Find where the given text appears and provide that cell's center as [X, Y] coordinate. 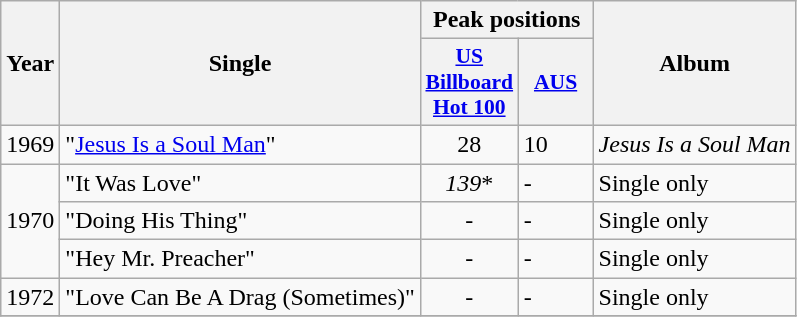
1970 [30, 221]
10 [556, 144]
"Love Can Be A Drag (Sometimes)" [240, 297]
Peak positions [506, 20]
"Hey Mr. Preacher" [240, 259]
1972 [30, 297]
"Jesus Is a Soul Man" [240, 144]
AUS [556, 82]
28 [469, 144]
Single [240, 64]
1969 [30, 144]
Jesus Is a Soul Man [694, 144]
Year [30, 64]
"It Was Love" [240, 183]
Album [694, 64]
"Doing His Thing" [240, 221]
US BillboardHot 100 [469, 82]
139* [469, 183]
